For the text-containing cell, return its midpoint in [X, Y] coordinate format. 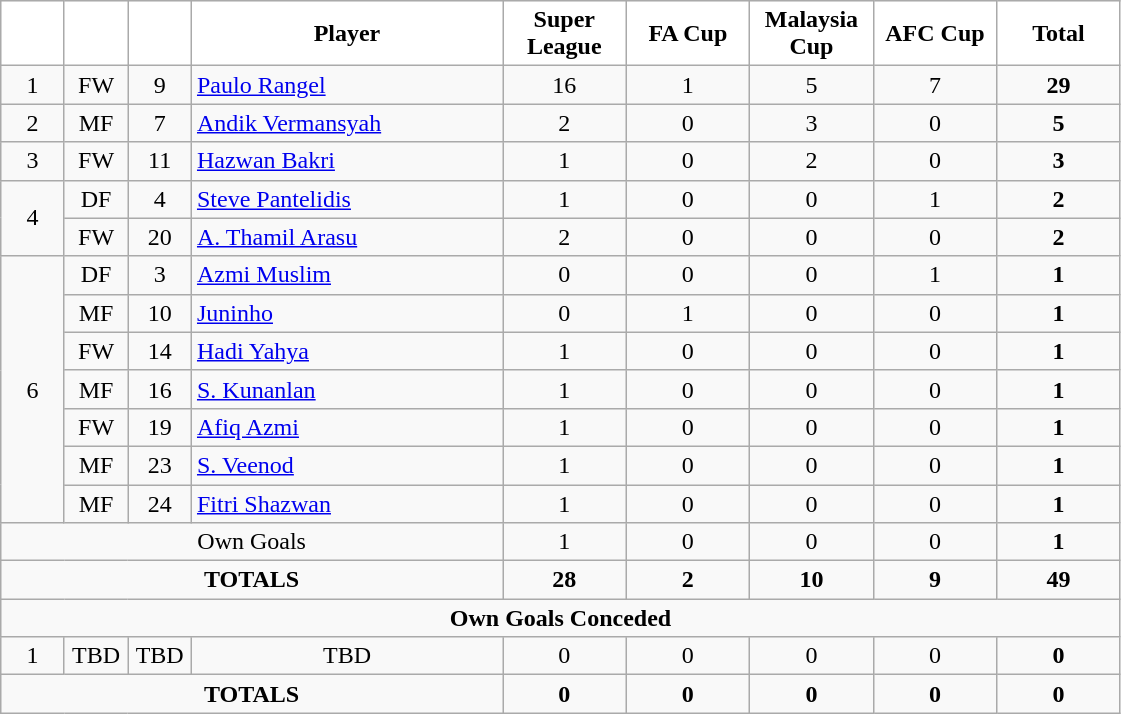
29 [1059, 85]
S. Kunanlan [346, 389]
Afiq Azmi [346, 427]
6 [33, 389]
14 [160, 351]
24 [160, 503]
FA Cup [688, 34]
Juninho [346, 313]
20 [160, 237]
Hazwan Bakri [346, 161]
Super League [564, 34]
Andik Vermansyah [346, 123]
AFC Cup [935, 34]
Own Goals [252, 542]
19 [160, 427]
28 [564, 580]
23 [160, 465]
Azmi Muslim [346, 275]
S. Veenod [346, 465]
49 [1059, 580]
Fitri Shazwan [346, 503]
Malaysia Cup [812, 34]
Hadi Yahya [346, 351]
A. Thamil Arasu [346, 237]
Player [346, 34]
Paulo Rangel [346, 85]
Own Goals Conceded [561, 618]
Steve Pantelidis [346, 199]
Total [1059, 34]
11 [160, 161]
